Return (x, y) of the center of cell containing provided text 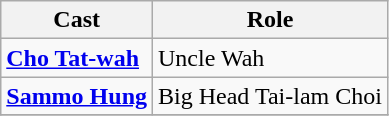
Cho Tat-wah (77, 58)
Big Head Tai-lam Choi (270, 96)
Uncle Wah (270, 58)
Sammo Hung (77, 96)
Role (270, 20)
Cast (77, 20)
